Provide the (X, Y) coordinate of the cell's center where the given text is located.  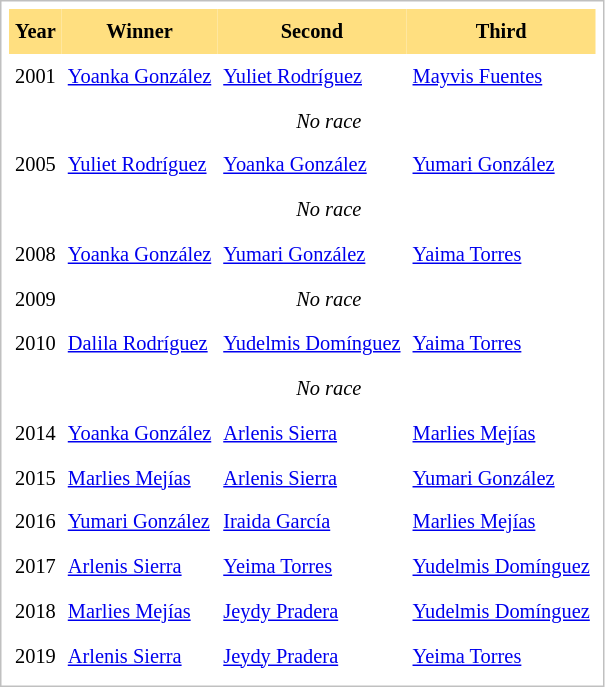
Mayvis Fuentes (502, 76)
2010 (36, 344)
Dalila Rodríguez (140, 344)
2015 (36, 478)
2016 (36, 522)
Second (312, 32)
2005 (36, 166)
2008 (36, 254)
2018 (36, 612)
2019 (36, 656)
2014 (36, 434)
Iraida García (312, 522)
2001 (36, 76)
2009 (36, 300)
Winner (140, 32)
Third (502, 32)
Year (36, 32)
2017 (36, 566)
